Determine the (X, Y) coordinate at the center of the cell enclosing the given text.  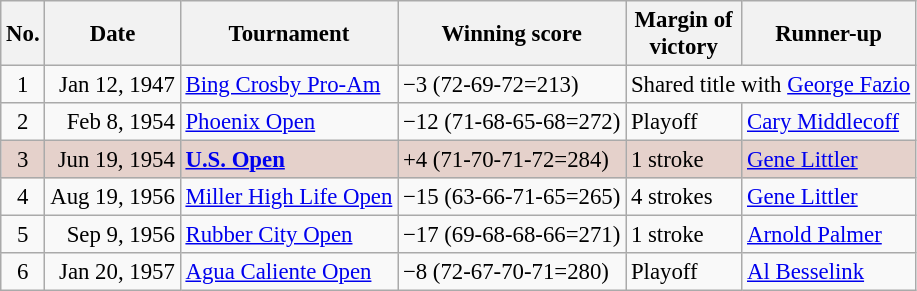
No. (23, 34)
−15 (63-66-71-65=265) (512, 197)
Margin ofvictory (684, 34)
−12 (71-68-65-68=272) (512, 122)
3 (23, 160)
Aug 19, 1956 (112, 197)
Miller High Life Open (288, 197)
4 (23, 197)
−17 (69-68-68-66=271) (512, 235)
Shared title with George Fazio (771, 85)
Jan 12, 1947 (112, 85)
Playoff (684, 122)
Phoenix Open (288, 122)
Arnold Palmer (829, 235)
Date (112, 34)
Tournament (288, 34)
Feb 8, 1954 (112, 122)
1 (23, 85)
−3 (72-69-72=213) (512, 85)
Runner-up (829, 34)
4 strokes (684, 197)
2 (23, 122)
Cary Middlecoff (829, 122)
Winning score (512, 34)
+4 (71-70-71-72=284) (512, 160)
Rubber City Open (288, 235)
Jun 19, 1954 (112, 160)
U.S. Open (288, 160)
Sep 9, 1956 (112, 235)
Bing Crosby Pro-Am (288, 85)
5 (23, 235)
